Scan for the cell matching the given text and deliver its [X, Y] coordinate at center. 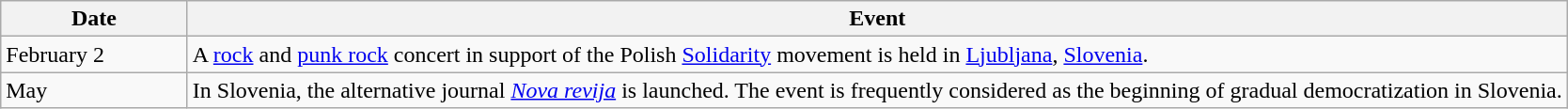
May [94, 90]
A rock and punk rock concert in support of the Polish Solidarity movement is held in Ljubljana, Slovenia. [877, 54]
Event [877, 19]
February 2 [94, 54]
Date [94, 19]
